Search for the cell housing the specified text and yield its [x, y] center coordinate. 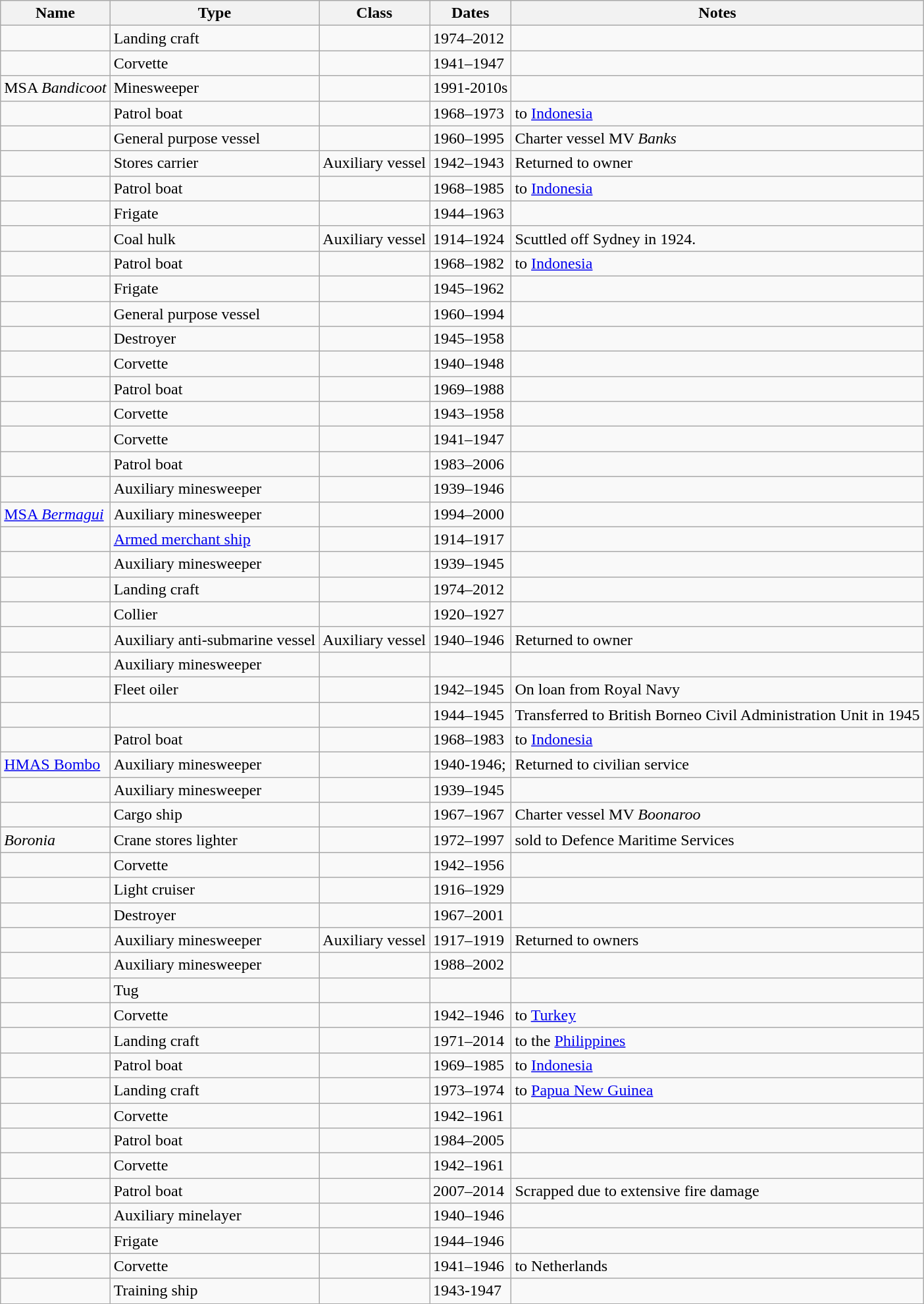
1968–1985 [470, 188]
Class [374, 13]
1917–1919 [470, 940]
1942–1943 [470, 163]
MSA Bermagui [55, 514]
Coal hulk [215, 238]
1969–1988 [470, 389]
1973–1974 [470, 1090]
Tug [215, 990]
1944–1963 [470, 213]
1914–1924 [470, 238]
1945–1962 [470, 288]
1972–1997 [470, 840]
Charter vessel MV Boonaroo [717, 815]
HMAS Bombo [55, 765]
Scuttled off Sydney in 1924. [717, 238]
1988–2002 [470, 965]
to Papua New Guinea [717, 1090]
1942–1946 [470, 1015]
1983–2006 [470, 464]
1994–2000 [470, 514]
sold to Defence Maritime Services [717, 840]
1944–1946 [470, 1241]
1943–1958 [470, 414]
1940–1948 [470, 364]
On loan from Royal Navy [717, 689]
Charter vessel MV Banks [717, 138]
1945–1958 [470, 339]
Scrapped due to extensive fire damage [717, 1191]
1968–1973 [470, 113]
1967–1967 [470, 815]
1969–1985 [470, 1065]
Light cruiser [215, 890]
Armed merchant ship [215, 539]
1991-2010s [470, 88]
Training ship [215, 1291]
Boronia [55, 840]
1944–1945 [470, 714]
Dates [470, 13]
1940-1946; [470, 765]
Collier [215, 614]
Type [215, 13]
1943-1947 [470, 1291]
1967–2001 [470, 915]
Auxiliary minelayer [215, 1216]
1920–1927 [470, 614]
2007–2014 [470, 1191]
1942–1956 [470, 865]
Stores carrier [215, 163]
1939–1946 [470, 489]
Cargo ship [215, 815]
1942–1945 [470, 689]
1960–1995 [470, 138]
Notes [717, 13]
1916–1929 [470, 890]
1971–2014 [470, 1040]
Transferred to British Borneo Civil Administration Unit in 1945 [717, 714]
to Netherlands [717, 1266]
1960–1994 [470, 314]
1968–1982 [470, 263]
to Turkey [717, 1015]
Minesweeper [215, 88]
1941–1946 [470, 1266]
to the Philippines [717, 1040]
Returned to civilian service [717, 765]
MSA Bandicoot [55, 88]
1968–1983 [470, 740]
Fleet oiler [215, 689]
Crane stores lighter [215, 840]
Name [55, 13]
Auxiliary anti-submarine vessel [215, 639]
1914–1917 [470, 539]
Returned to owners [717, 940]
1984–2005 [470, 1141]
